Return the [X, Y] coordinate for the center point of the cell that contains the specified text.  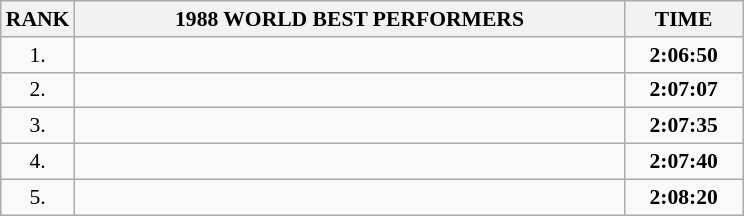
3. [38, 126]
5. [38, 197]
2:07:07 [684, 90]
4. [38, 162]
RANK [38, 19]
2. [38, 90]
1. [38, 55]
2:07:40 [684, 162]
2:08:20 [684, 197]
TIME [684, 19]
2:07:35 [684, 126]
2:06:50 [684, 55]
1988 WORLD BEST PERFORMERS [349, 19]
